Return the (x, y) coordinate for the center point of the cell that contains the specified text.  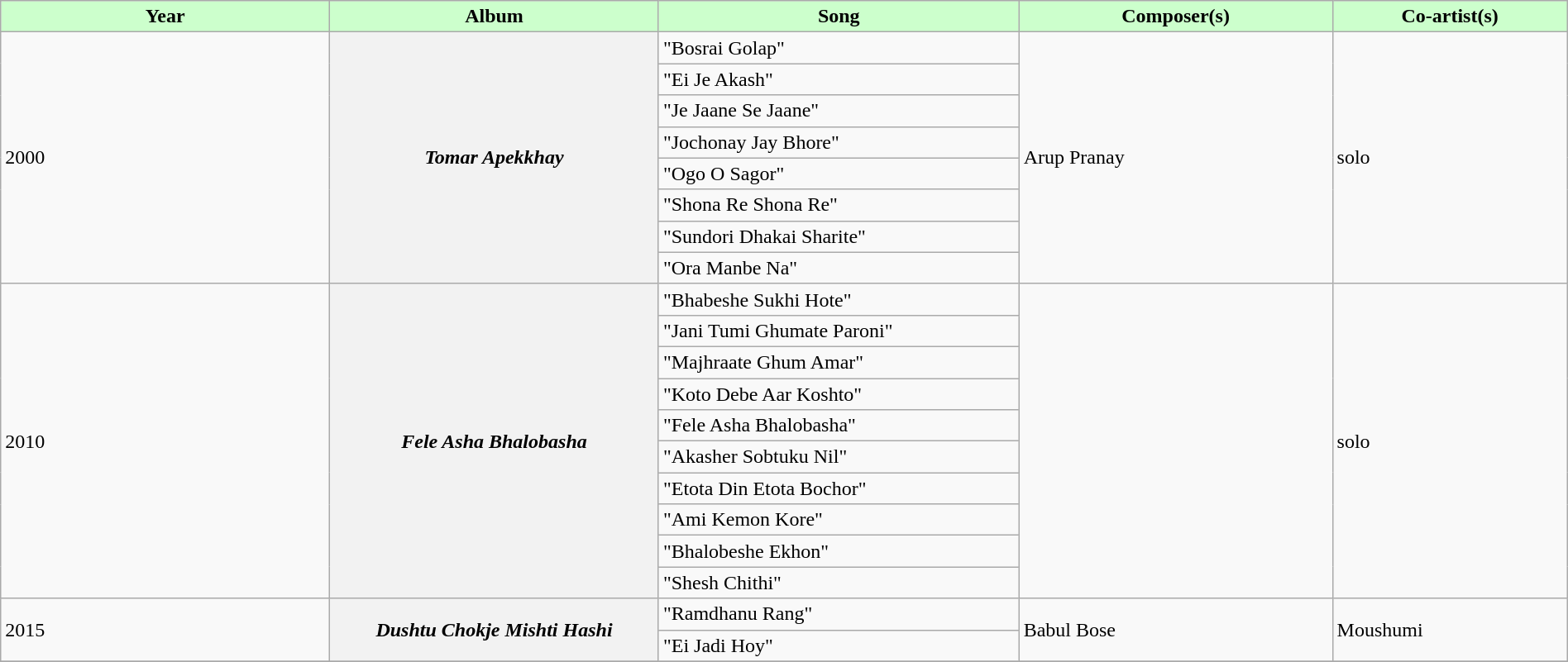
"Ei Je Akash" (839, 79)
Year (165, 17)
Album (495, 17)
"Akasher Sobtuku Nil" (839, 457)
"Ramdhanu Rang" (839, 614)
"Bhalobeshe Ekhon" (839, 551)
"Ami Kemon Kore" (839, 520)
"Shesh Chithi" (839, 583)
Babul Bose (1176, 630)
"Ei Jadi Hoy" (839, 645)
"Je Jaane Se Jaane" (839, 111)
Arup Pranay (1176, 158)
"Shona Re Shona Re" (839, 205)
"Bosrai Golap" (839, 48)
"Ogo O Sagor" (839, 174)
"Jani Tumi Ghumate Paroni" (839, 331)
"Fele Asha Bhalobasha" (839, 426)
Tomar Apekkhay (495, 158)
"Etota Din Etota Bochor" (839, 488)
Composer(s) (1176, 17)
2015 (165, 630)
"Koto Debe Aar Koshto" (839, 394)
2000 (165, 158)
"Sundori Dhakai Sharite" (839, 236)
"Majhraate Ghum Amar" (839, 362)
Moushumi (1450, 630)
Dushtu Chokje Mishti Hashi (495, 630)
2010 (165, 441)
"Jochonay Jay Bhore" (839, 142)
"Bhabeshe Sukhi Hote" (839, 299)
Co-artist(s) (1450, 17)
Song (839, 17)
"Ora Manbe Na" (839, 268)
Fele Asha Bhalobasha (495, 441)
